For the text-containing cell, return its midpoint in [x, y] coordinate format. 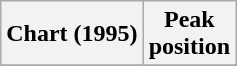
Peakposition [189, 34]
Chart (1995) [72, 34]
